Search for the cell housing the specified text and yield its [X, Y] center coordinate. 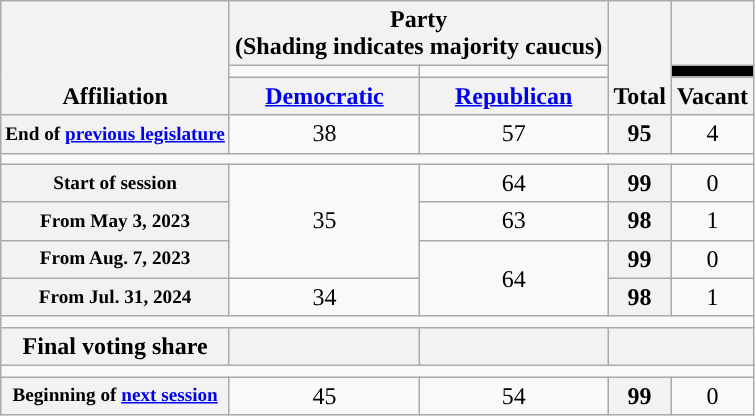
34 [324, 297]
4 [712, 134]
Democratic [324, 96]
54 [514, 395]
Final voting share [116, 346]
Vacant [712, 96]
35 [324, 221]
Total [640, 58]
45 [324, 395]
Party (Shading indicates majority caucus) [418, 34]
From Aug. 7, 2023 [116, 259]
Republican [514, 96]
Beginning of next session [116, 395]
38 [324, 134]
End of previous legislature [116, 134]
63 [514, 221]
Affiliation [116, 58]
57 [514, 134]
95 [640, 134]
From Jul. 31, 2024 [116, 297]
From May 3, 2023 [116, 221]
Start of session [116, 183]
